Identify which cell holds the provided text, then report its (X, Y) central coordinate. 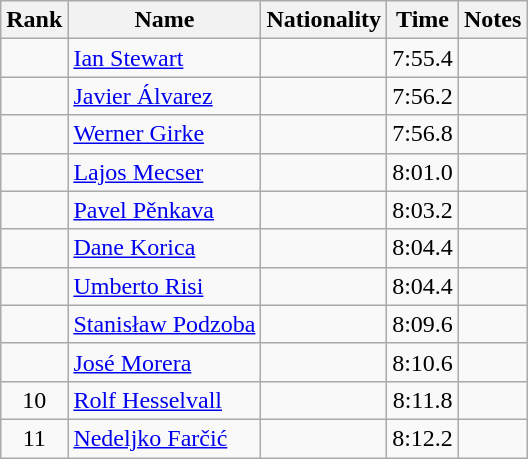
Lajos Mecser (164, 172)
7:56.8 (423, 134)
Nationality (324, 20)
Werner Girke (164, 134)
8:01.0 (423, 172)
10 (34, 400)
Umberto Risi (164, 286)
8:03.2 (423, 210)
7:56.2 (423, 96)
José Morera (164, 362)
Ian Stewart (164, 58)
7:55.4 (423, 58)
Nedeljko Farčić (164, 438)
Pavel Pěnkava (164, 210)
11 (34, 438)
Notes (492, 20)
8:11.8 (423, 400)
8:12.2 (423, 438)
Time (423, 20)
8:09.6 (423, 324)
Name (164, 20)
Stanisław Podzoba (164, 324)
8:10.6 (423, 362)
Rank (34, 20)
Dane Korica (164, 248)
Javier Álvarez (164, 96)
Rolf Hesselvall (164, 400)
